Determine the (X, Y) coordinate at the center of the cell enclosing the given text.  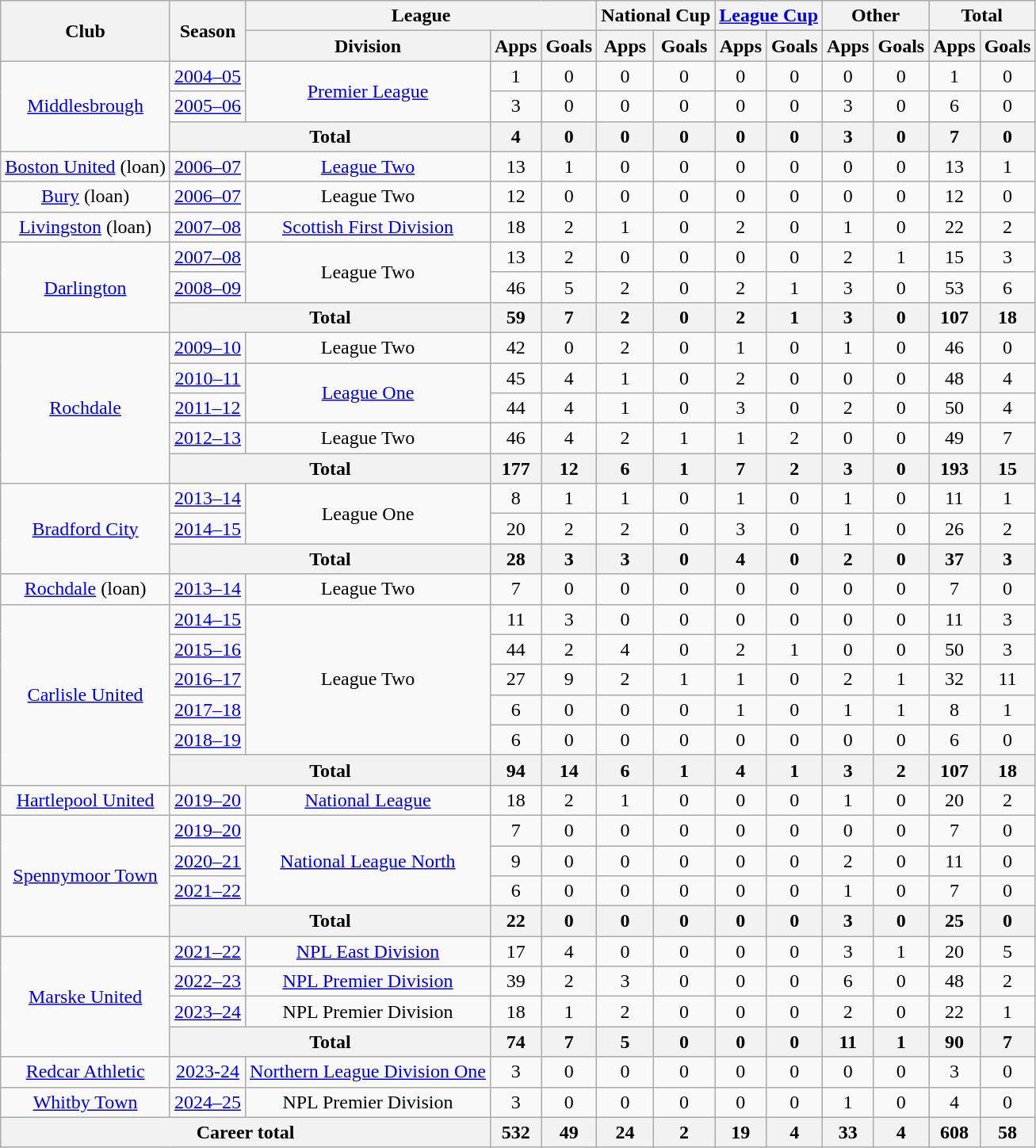
Bury (loan) (86, 197)
32 (954, 679)
Career total (246, 1132)
2005–06 (208, 106)
17 (515, 951)
2010–11 (208, 378)
2023–24 (208, 1012)
Marske United (86, 997)
2017–18 (208, 710)
National Cup (656, 16)
53 (954, 287)
14 (569, 770)
2020–21 (208, 860)
National League (368, 800)
2004–05 (208, 76)
Carlisle United (86, 695)
Redcar Athletic (86, 1072)
Rochdale (loan) (86, 589)
2022–23 (208, 982)
25 (954, 921)
Darlington (86, 287)
24 (625, 1132)
Scottish First Division (368, 227)
94 (515, 770)
League Cup (769, 16)
28 (515, 559)
2024–25 (208, 1102)
Whitby Town (86, 1102)
2018–19 (208, 740)
193 (954, 469)
Other (876, 16)
2015–16 (208, 649)
39 (515, 982)
Middlesbrough (86, 106)
Hartlepool United (86, 800)
26 (954, 529)
37 (954, 559)
2011–12 (208, 408)
Livingston (loan) (86, 227)
NPL East Division (368, 951)
59 (515, 317)
2012–13 (208, 438)
2016–17 (208, 679)
33 (848, 1132)
League (422, 16)
Northern League Division One (368, 1072)
Division (368, 46)
532 (515, 1132)
58 (1007, 1132)
Spennymoor Town (86, 875)
42 (515, 347)
Bradford City (86, 529)
Club (86, 31)
27 (515, 679)
45 (515, 378)
74 (515, 1042)
2009–10 (208, 347)
Season (208, 31)
Rochdale (86, 408)
Boston United (loan) (86, 166)
608 (954, 1132)
Premier League (368, 91)
177 (515, 469)
19 (740, 1132)
2023-24 (208, 1072)
National League North (368, 860)
2008–09 (208, 287)
90 (954, 1042)
